For the text-containing cell, return its midpoint in (X, Y) coordinate format. 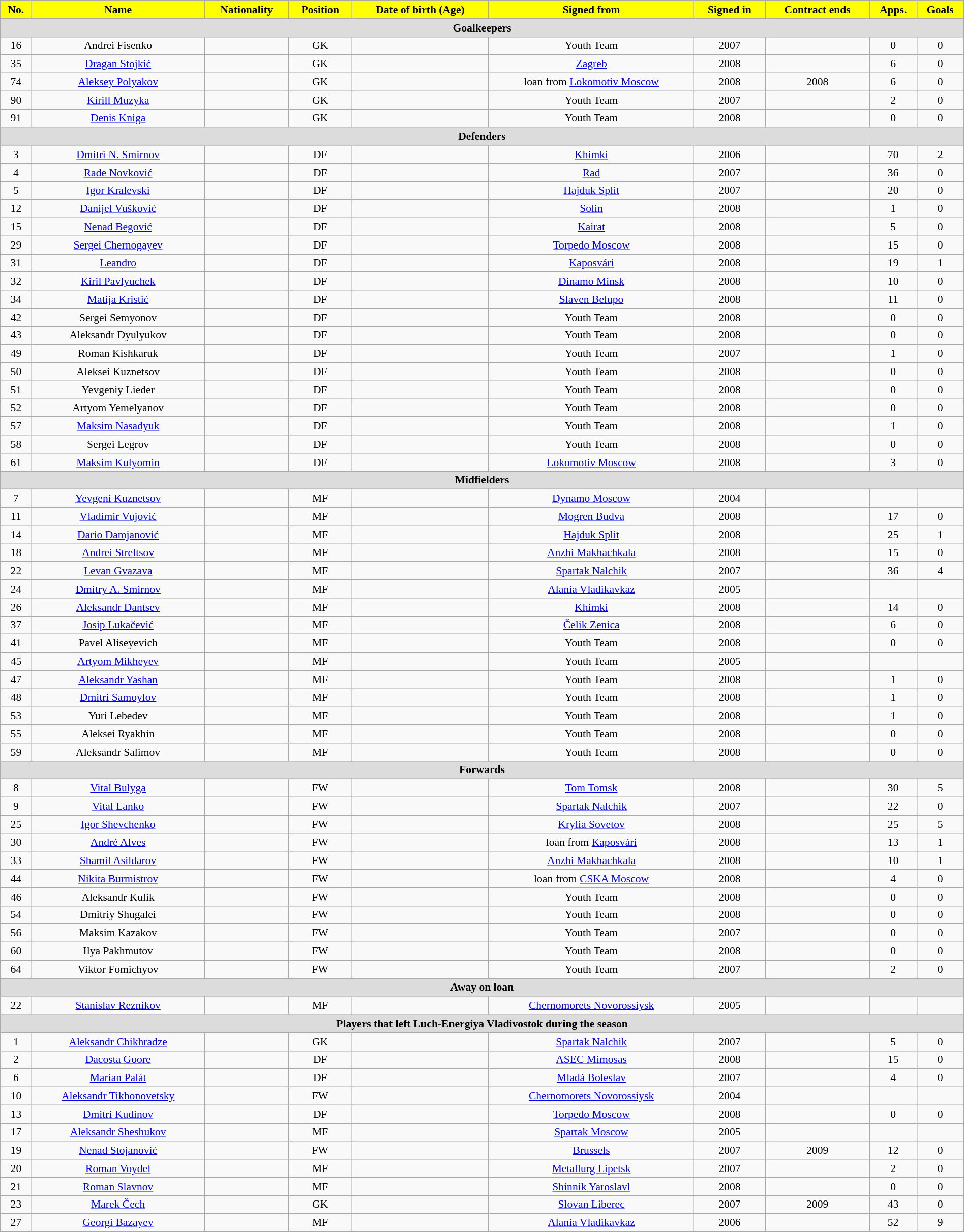
Andrei Fisenko (118, 46)
Ilya Pakhmutov (118, 951)
64 (16, 969)
Slovan Liberec (591, 1205)
loan from Kaposvári (591, 843)
Away on loan (482, 988)
Georgi Bazayev (118, 1223)
35 (16, 64)
Aleksandr Dyulyukov (118, 335)
Sergei Chernogayev (118, 245)
26 (16, 607)
Maksim Kazakov (118, 933)
7 (16, 499)
50 (16, 372)
Dragan Stojkić (118, 64)
Levan Gvazava (118, 571)
Players that left Luch-Energiya Vladivostok during the season (482, 1024)
loan from CSKA Moscow (591, 879)
Contract ends (818, 10)
Nenad Stojanović (118, 1151)
Mladá Boleslav (591, 1078)
Nenad Begović (118, 227)
Metallurg Lipetsk (591, 1168)
Kairat (591, 227)
Dmitri N. Smirnov (118, 155)
59 (16, 752)
Lokomotiv Moscow (591, 463)
57 (16, 426)
Goalkeepers (482, 28)
Aleksandr Dantsev (118, 607)
Signed in (730, 10)
Signed from (591, 10)
51 (16, 390)
Forwards (482, 770)
Aleksandr Kulik (118, 897)
46 (16, 897)
48 (16, 698)
33 (16, 861)
Vital Lanko (118, 807)
Josip Lukačević (118, 625)
24 (16, 589)
Rade Novković (118, 173)
Solin (591, 209)
Aleksei Kuznetsov (118, 372)
42 (16, 318)
Artyom Mikheyev (118, 662)
91 (16, 118)
Date of birth (Age) (420, 10)
Artyom Yemelyanov (118, 408)
60 (16, 951)
Maksim Nasadyuk (118, 426)
Zagreb (591, 64)
Kiril Pavlyuchek (118, 282)
Aleksei Ryakhin (118, 734)
Pavel Aliseyevich (118, 643)
Dmitri Samoylov (118, 698)
Roman Voydel (118, 1168)
31 (16, 263)
Yevgeni Kuznetsov (118, 499)
No. (16, 10)
Aleksandr Yashan (118, 680)
Midfielders (482, 480)
Leandro (118, 263)
Sergei Semyonov (118, 318)
Marek Čech (118, 1205)
58 (16, 444)
Marian Palát (118, 1078)
Dmitri Kudinov (118, 1114)
Name (118, 10)
34 (16, 299)
Aleksey Polyakov (118, 82)
loan from Lokomotiv Moscow (591, 82)
23 (16, 1205)
Mogren Budva (591, 517)
Dynamo Moscow (591, 499)
Aleksandr Sheshukov (118, 1132)
Slaven Belupo (591, 299)
8 (16, 788)
ASEC Mimosas (591, 1060)
Roman Slavnov (118, 1187)
Yuri Lebedev (118, 716)
Apps. (893, 10)
Nikita Burmistrov (118, 879)
Rad (591, 173)
44 (16, 879)
18 (16, 553)
49 (16, 354)
Čelik Zenica (591, 625)
55 (16, 734)
Roman Kishkaruk (118, 354)
41 (16, 643)
Aleksandr Tikhonovetsky (118, 1096)
70 (893, 155)
27 (16, 1223)
Dario Damjanović (118, 535)
Shamil Asildarov (118, 861)
Dmitry A. Smirnov (118, 589)
90 (16, 100)
Goals (940, 10)
Aleksandr Chikhradze (118, 1042)
Denis Kniga (118, 118)
Dinamo Minsk (591, 282)
Danijel Vušković (118, 209)
56 (16, 933)
Maksim Kulyomin (118, 463)
29 (16, 245)
Igor Shevchenko (118, 824)
Krylia Sovetov (591, 824)
61 (16, 463)
Matija Kristić (118, 299)
54 (16, 915)
Spartak Moscow (591, 1132)
Dmitriy Shugalei (118, 915)
Kirill Muzyka (118, 100)
Brussels (591, 1151)
Andrei Streltsov (118, 553)
74 (16, 82)
Viktor Fomichyov (118, 969)
Defenders (482, 137)
16 (16, 46)
45 (16, 662)
32 (16, 282)
37 (16, 625)
Sergei Legrov (118, 444)
Nationality (247, 10)
21 (16, 1187)
53 (16, 716)
Igor Kralevski (118, 191)
Shinnik Yaroslavl (591, 1187)
Position (320, 10)
47 (16, 680)
Dacosta Goore (118, 1060)
Vital Bulyga (118, 788)
Vladimir Vujović (118, 517)
Kaposvári (591, 263)
Tom Tomsk (591, 788)
Stanislav Reznikov (118, 1006)
Yevgeniy Lieder (118, 390)
André Alves (118, 843)
Aleksandr Salimov (118, 752)
